From the cell containing the given text, extract its center point as (x, y) coordinate. 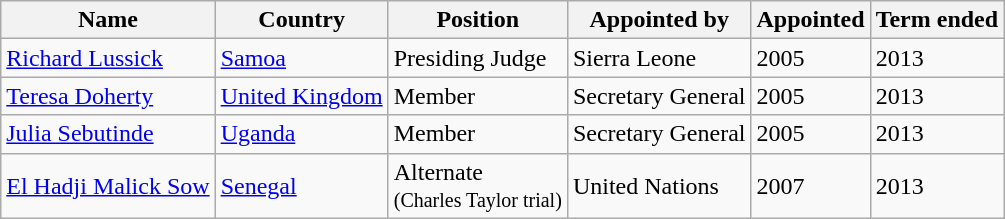
Uganda (302, 134)
Senegal (302, 186)
United Nations (659, 186)
Appointed (810, 20)
Samoa (302, 58)
Position (478, 20)
Term ended (937, 20)
Teresa Doherty (108, 96)
Richard Lussick (108, 58)
Country (302, 20)
Name (108, 20)
El Hadji Malick Sow (108, 186)
United Kingdom (302, 96)
Appointed by (659, 20)
2007 (810, 186)
Sierra Leone (659, 58)
Presiding Judge (478, 58)
Julia Sebutinde (108, 134)
Alternate(Charles Taylor trial) (478, 186)
